For the text-containing cell, return its midpoint in [x, y] coordinate format. 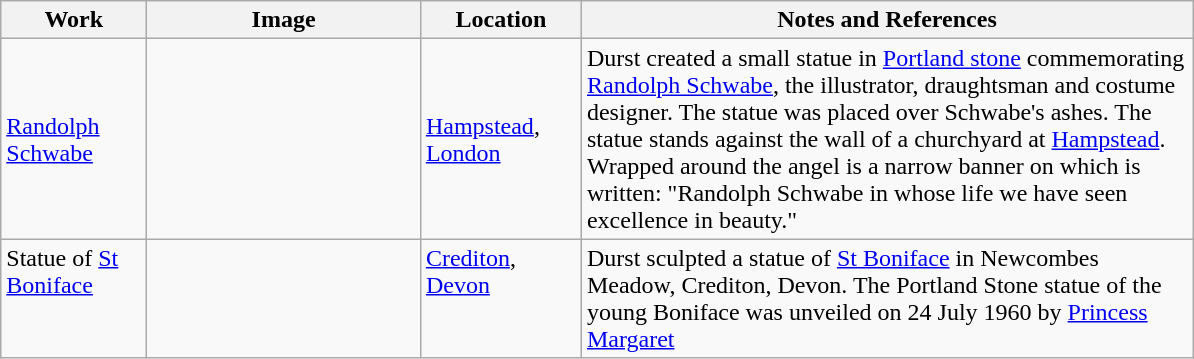
Work [74, 20]
Hampstead, London [500, 139]
Location [500, 20]
Crediton, Devon [500, 298]
Randolph Schwabe [74, 139]
Statue of St Boniface [74, 298]
Image [284, 20]
Notes and References [886, 20]
